Find where the given text appears and provide that cell's center as [X, Y] coordinate. 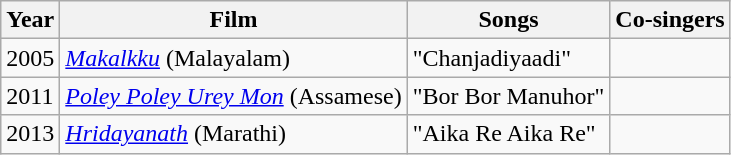
Film [234, 20]
2011 [30, 96]
"Aika Re Aika Re" [508, 134]
Makalkku (Malayalam) [234, 58]
Poley Poley Urey Mon (Assamese) [234, 96]
"Bor Bor Manuhor" [508, 96]
Hridayanath (Marathi) [234, 134]
Year [30, 20]
2013 [30, 134]
Songs [508, 20]
"Chanjadiyaadi" [508, 58]
2005 [30, 58]
Co-singers [670, 20]
